Identify which cell holds the provided text, then report its (X, Y) central coordinate. 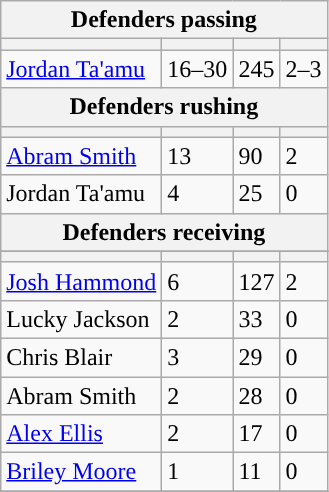
25 (256, 194)
Lucky Jackson (82, 319)
33 (256, 319)
Chris Blair (82, 357)
1 (198, 472)
11 (256, 472)
Josh Hammond (82, 281)
Defenders receiving (164, 232)
Defenders passing (164, 20)
16–30 (198, 69)
13 (198, 156)
127 (256, 281)
28 (256, 395)
17 (256, 434)
245 (256, 69)
6 (198, 281)
29 (256, 357)
Defenders rushing (164, 107)
3 (198, 357)
2–3 (304, 69)
90 (256, 156)
4 (198, 194)
Alex Ellis (82, 434)
Briley Moore (82, 472)
